Return (X, Y) of the center of cell containing provided text 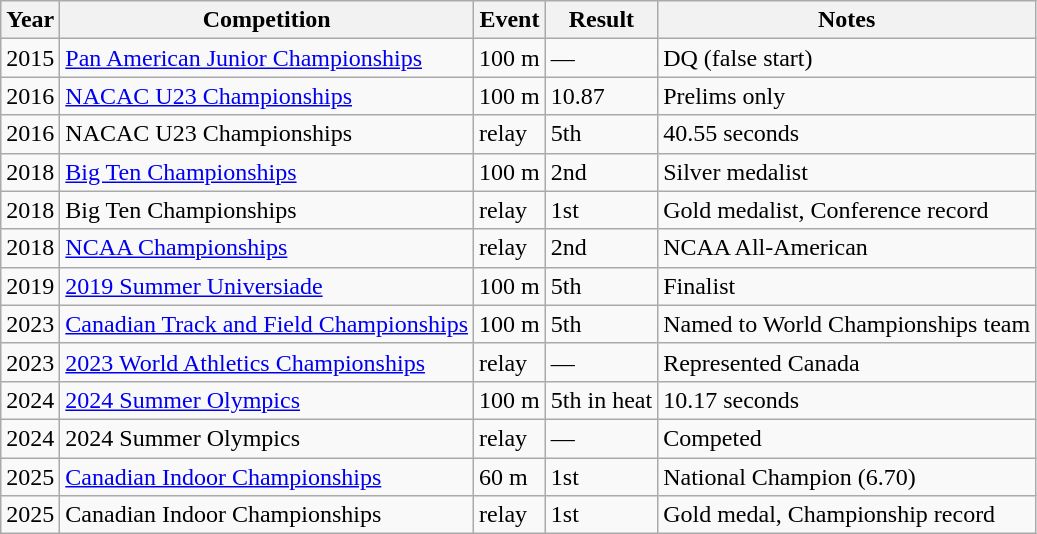
NCAA Championships (267, 248)
Pan American Junior Championships (267, 58)
Competed (847, 438)
NCAA All-American (847, 248)
Canadian Track and Field Championships (267, 324)
Year (30, 20)
Result (601, 20)
Event (510, 20)
Silver medalist (847, 172)
Represented Canada (847, 362)
Competition (267, 20)
Gold medal, Championship record (847, 515)
2019 Summer Universiade (267, 286)
10.17 seconds (847, 400)
Prelims only (847, 96)
Notes (847, 20)
10.87 (601, 96)
40.55 seconds (847, 134)
Gold medalist, Conference record (847, 210)
2019 (30, 286)
2015 (30, 58)
DQ (false start) (847, 58)
5th in heat (601, 400)
Finalist (847, 286)
2023 World Athletics Championships (267, 362)
National Champion (6.70) (847, 477)
Named to World Championships team (847, 324)
60 m (510, 477)
